Find where the given text appears and provide that cell's center as (X, Y) coordinate. 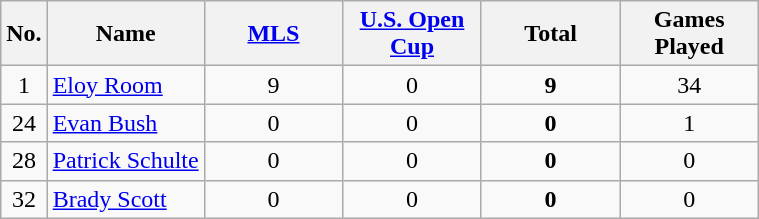
28 (24, 161)
32 (24, 199)
No. (24, 34)
Eloy Room (126, 85)
Evan Bush (126, 123)
U.S. Open Cup (412, 34)
34 (690, 85)
Brady Scott (126, 199)
Games Played (690, 34)
24 (24, 123)
Patrick Schulte (126, 161)
Name (126, 34)
Total (550, 34)
MLS (274, 34)
